Search for the cell housing the specified text and yield its [X, Y] center coordinate. 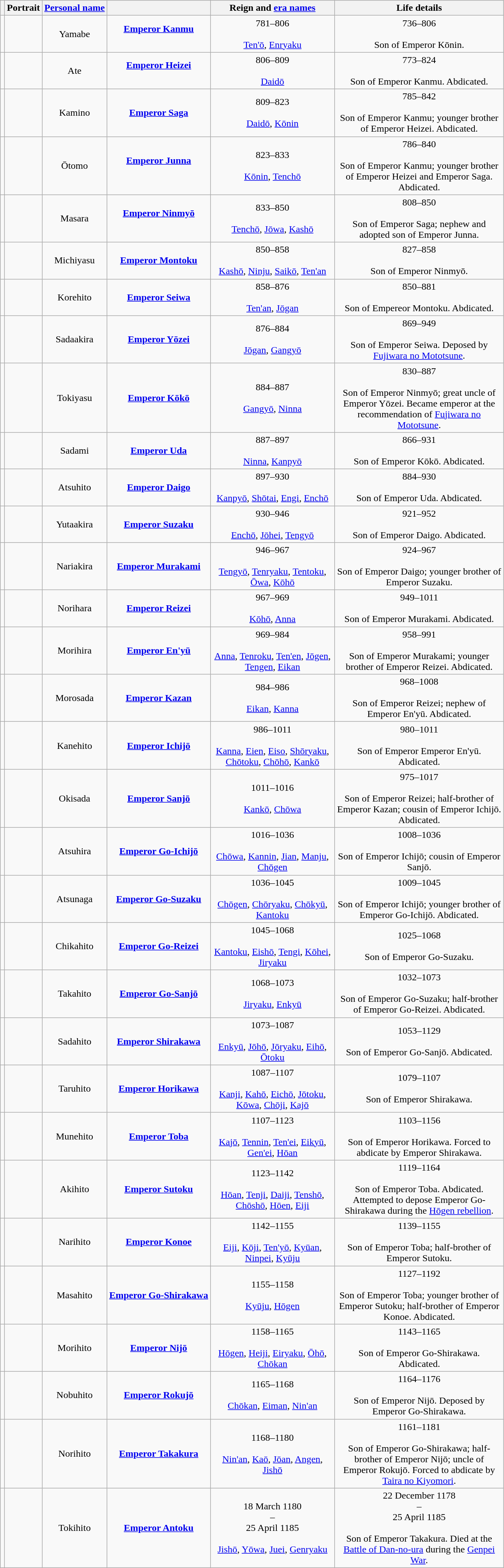
Tokihito [74, 1528]
Tokiyasu [74, 397]
980–1011Son of Emperor Emperor En'yū. Abdicated. [419, 745]
Emperor Shirakawa [159, 1041]
806–809Daidō [272, 71]
869–949Son of Emperor Seiwa. Deposed by Fujiwara no Mototsune. [419, 339]
969–984Anna, Tenroku, Ten'en, Jōgen, Tengen, Eikan [272, 650]
773–824Son of Emperor Kanmu. Abdicated. [419, 71]
Norihara [74, 608]
Masara [74, 219]
Emperor Suzaku [159, 524]
1161–1181Son of Emperor Go-Shirakawa; half-brother of Emperor Nijō; uncle of Emperor Rokujō. Forced to abdicate by Taira no Kiyomori. [419, 1454]
809–823Daidō, Kōnin [272, 113]
Emperor Saga [159, 113]
968–1008Son of Emperor Reizei; nephew of Emperor En'yū. Abdicated. [419, 698]
Atsuhito [74, 487]
Sadahito [74, 1041]
1025–1068Son of Emperor Go-Suzaku. [419, 946]
Sadami [74, 450]
Chikahito [74, 946]
Norihito [74, 1454]
Atsuhira [74, 851]
Emperor Horikawa [159, 1088]
830–887Son of Emperor Ninmyō; great uncle of Emperor Yōzei. Became emperor at the recommendation of Fujiwara no Mototsune. [419, 397]
Nariakira [74, 567]
Kanehito [74, 745]
Emperor Seiwa [159, 297]
1168–1180Nin'an, Kaō, Jōan, Angen, Jishō [272, 1454]
884–887Gangyō, Ninna [272, 397]
Yamabe [74, 34]
Okisada [74, 798]
Emperor Murakami [159, 567]
1127–1192Son of Emperor Toba; younger brother of Emperor Sutoku; half-brother of Emperor Konoe. Abdicated. [419, 1295]
946–967Tengyō, Tenryaku, Tentoku, Ōwa, Kōhō [272, 567]
Emperor Takakura [159, 1454]
Emperor Toba [159, 1136]
Kamino [74, 113]
Emperor Go-Suzaku [159, 899]
Emperor Reizei [159, 608]
Ōtomo [74, 166]
Michiyasu [74, 261]
Morihito [74, 1348]
Emperor Sutoku [159, 1189]
Emperor Daigo [159, 487]
1008–1036Son of Emperor Ichijō; cousin of Emperor Sanjō. [419, 851]
Emperor Kōkō [159, 397]
958–991Son of Emperor Murakami; younger brother of Emperor Reizei. Abdicated. [419, 650]
Ate [74, 71]
Emperor Uda [159, 450]
1123–1142Hōan, Tenji, Daiji, Tenshō, Chōshō, Hōen, Eiji [272, 1189]
876–884Jōgan, Gangyō [272, 339]
833–850Tenchō, Jōwa, Kashō [272, 219]
Emperor Go-Ichijō [159, 851]
Emperor Sanjō [159, 798]
1032–1073Son of Emperor Go-Suzaku; half-brother of Emperor Go-Reizei. Abdicated. [419, 993]
967–969Kōhō, Anna [272, 608]
Emperor Montoku [159, 261]
1045–1068Kantoku, Eishō, Tengi, Kōhei, Jiryaku [272, 946]
924–967Son of Emperor Daigo; younger brother of Emperor Suzaku. [419, 567]
Emperor Kazan [159, 698]
Taruhito [74, 1088]
897–930Kanpyō, Shōtai, Engi, Enchō [272, 487]
Narihito [74, 1242]
949–1011Son of Emperor Murakami. Abdicated. [419, 608]
Emperor Heizei [159, 71]
Emperor Ichijō [159, 745]
Emperor Go-Reizei [159, 946]
930–946Enchō, Jōhei, Tengyō [272, 524]
1165–1168Chōkan, Eiman, Nin'an [272, 1396]
Takahito [74, 993]
921–952Son of Emperor Daigo. Abdicated. [419, 524]
18 March 1180–25 April 1185Jishō, Yōwa, Juei, Genryaku [272, 1528]
1155–1158Kyūju, Hōgen [272, 1295]
808–850Son of Emperor Saga; nephew and adopted son of Emperor Junna. [419, 219]
781–806Ten'ō, Enryaku [272, 34]
1068–1073Jiryaku, Enkyū [272, 993]
Akihito [74, 1189]
1087–1107Kanji, Kahō, Eichō, Jōtoku, Kōwa, Chōji, Kajō [272, 1088]
Sadaakira [74, 339]
Emperor Kanmu [159, 34]
986–1011Kanna, Eien, Eiso, Shōryaku, Chōtoku, Chōhō, Kankō [272, 745]
736–806Son of Emperor Kōnin. [419, 34]
984–986Eikan, Kanna [272, 698]
Morihira [74, 650]
786–840Son of Emperor Kanmu; younger brother of Emperor Heizei and Emperor Saga. Abdicated. [419, 166]
1164–1176Son of Emperor Nijō. Deposed by Emperor Go-Shirakawa. [419, 1396]
1073–1087Enkyū, Jōhō, Jōryaku, Eihō, Ōtoku [272, 1041]
1103–1156Son of Emperor Horikawa. Forced to abdicate by Emperor Shirakawa. [419, 1136]
Morosada [74, 698]
785–842Son of Emperor Kanmu; younger brother of Emperor Heizei. Abdicated. [419, 113]
1079–1107Son of Emperor Shirakawa. [419, 1088]
Emperor En'yū [159, 650]
975–1017Son of Emperor Reizei; half-brother of Emperor Kazan; cousin of Emperor Ichijō. Abdicated. [419, 798]
Korehito [74, 297]
Emperor Go-Shirakawa [159, 1295]
1139–1155Son of Emperor Toba; half-brother of Emperor Sutoku. [419, 1242]
884–930Son of Emperor Uda. Abdicated. [419, 487]
Reign and era names [272, 8]
866–931Son of Emperor Kōkō. Abdicated. [419, 450]
1107–1123Kajō, Tennin, Ten'ei, Eikyū, Gen'ei, Hōan [272, 1136]
1142–1155Eiji, Kōji, Ten'yō, Kyūan, Ninpei, Kyūju [272, 1242]
Emperor Ninmyō [159, 219]
1036–1045Chōgen, Chōryaku, Chōkyū, Kantoku [272, 899]
1119–1164Son of Emperor Toba. Abdicated. Attempted to depose Emperor Go-Shirakawa during the Hōgen rebellion. [419, 1189]
Yutaakira [74, 524]
Emperor Go-Sanjō [159, 993]
22 December 1178–25 April 1185Son of Emperor Takakura. Died at the Battle of Dan-no-ura during the Genpei War. [419, 1528]
Life details [419, 8]
1158–1165Hōgen, Heiji, Eiryaku, Ōhō, Chōkan [272, 1348]
Atsunaga [74, 899]
1011–1016Kankō, Chōwa [272, 798]
Portrait [24, 8]
823–833Kōnin, Tenchō [272, 166]
Personal name [74, 8]
1053–1129Son of Emperor Go-Sanjō. Abdicated. [419, 1041]
858–876Ten'an, Jōgan [272, 297]
Emperor Konoe [159, 1242]
827–858Son of Emperor Ninmyō. [419, 261]
887–897Ninna, Kanpyō [272, 450]
Emperor Nijō [159, 1348]
Emperor Yōzei [159, 339]
1016–1036Chōwa, Kannin, Jian, Manju, Chōgen [272, 851]
850–881Son of Empereor Montoku. Abdicated. [419, 297]
850–858Kashō, Ninju, Saikō, Ten'an [272, 261]
Emperor Rokujō [159, 1396]
Nobuhito [74, 1396]
Emperor Antoku [159, 1528]
1143–1165Son of Emperor Go-Shirakawa. Abdicated. [419, 1348]
Emperor Junna [159, 166]
Masahito [74, 1295]
Munehito [74, 1136]
1009–1045Son of Emperor Ichijō; younger brother of Emperor Go-Ichijō. Abdicated. [419, 899]
